Capture the cell that displays the provided text and extract its (x, y) central coordinate. 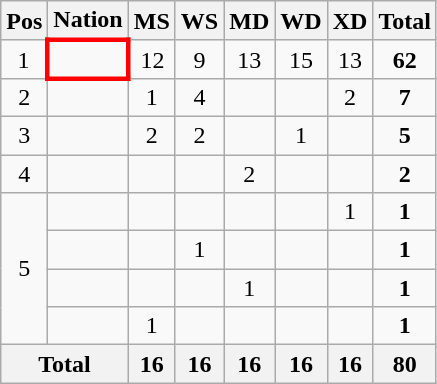
62 (405, 59)
Pos (24, 21)
MD (250, 21)
MS (152, 21)
Nation (88, 21)
WD (301, 21)
15 (301, 59)
XD (350, 21)
9 (199, 59)
80 (405, 364)
WS (199, 21)
12 (152, 59)
7 (405, 97)
3 (24, 135)
